Pinpoint the cell where the given text exists, returning its (X, Y) midpoint coordinate. 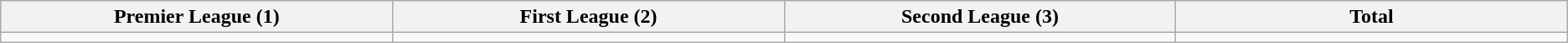
Second League (3) (980, 17)
First League (2) (588, 17)
Premier League (1) (197, 17)
Total (1372, 17)
